Locate the cell with the specified text and output its [x, y] center coordinate. 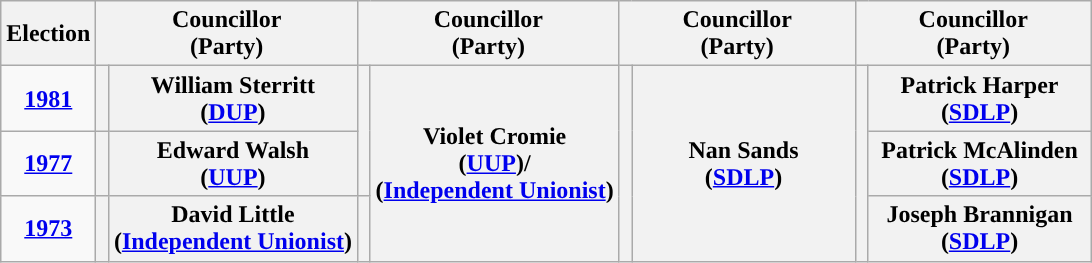
William Sterritt (DUP) [232, 98]
Edward Walsh (UUP) [232, 164]
Nan Sands (SDLP) [744, 164]
Joseph Brannigan (SDLP) [980, 228]
Patrick Harper (SDLP) [980, 98]
1973 [48, 228]
1977 [48, 164]
1981 [48, 98]
Violet Cromie (UUP)/ (Independent Unionist) [494, 164]
Election [48, 34]
David Little (Independent Unionist) [232, 228]
Patrick McAlinden (SDLP) [980, 164]
